Provide the [x, y] coordinate of the cell's center where the given text is located.  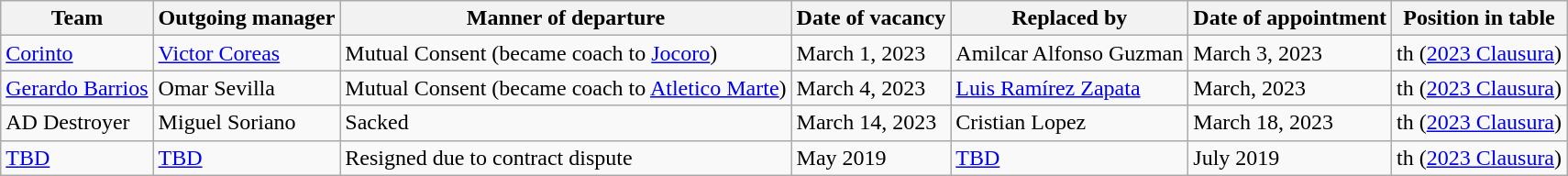
Outgoing manager [247, 18]
March 3, 2023 [1290, 53]
Victor Coreas [247, 53]
Date of vacancy [871, 18]
Resigned due to contract dispute [566, 158]
Gerardo Barrios [77, 88]
May 2019 [871, 158]
Cristian Lopez [1069, 123]
Date of appointment [1290, 18]
Team [77, 18]
Corinto [77, 53]
Mutual Consent (became coach to Jocoro) [566, 53]
Omar Sevilla [247, 88]
Mutual Consent (became coach to Atletico Marte) [566, 88]
March 1, 2023 [871, 53]
Luis Ramírez Zapata [1069, 88]
AD Destroyer [77, 123]
July 2019 [1290, 158]
March 18, 2023 [1290, 123]
Amilcar Alfonso Guzman [1069, 53]
Position in table [1480, 18]
March, 2023 [1290, 88]
Replaced by [1069, 18]
March 14, 2023 [871, 123]
March 4, 2023 [871, 88]
Manner of departure [566, 18]
Miguel Soriano [247, 123]
Sacked [566, 123]
